Output the (x, y) coordinate of the center of the cell containing the given text.  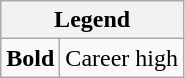
Bold (30, 58)
Legend (92, 20)
Career high (122, 58)
